From the cell containing the given text, extract its center point as [X, Y] coordinate. 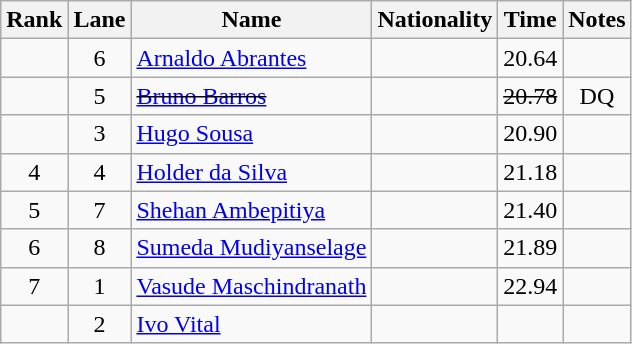
Sumeda Mudiyanselage [252, 248]
Ivo Vital [252, 324]
Name [252, 20]
Hugo Sousa [252, 134]
8 [100, 248]
21.40 [530, 210]
Vasude Maschindranath [252, 286]
Notes [597, 20]
1 [100, 286]
2 [100, 324]
Arnaldo Abrantes [252, 58]
3 [100, 134]
21.89 [530, 248]
Shehan Ambepitiya [252, 210]
DQ [597, 96]
21.18 [530, 172]
20.78 [530, 96]
Bruno Barros [252, 96]
20.90 [530, 134]
20.64 [530, 58]
Lane [100, 20]
Time [530, 20]
Rank [34, 20]
Nationality [435, 20]
Holder da Silva [252, 172]
22.94 [530, 286]
